Provide the (x, y) coordinate of the cell's center where the given text is located.  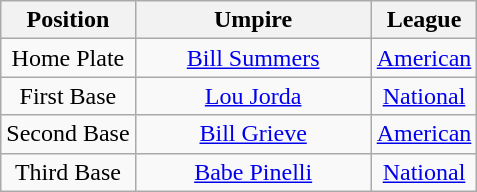
Second Base (68, 134)
Third Base (68, 172)
Umpire (253, 20)
Bill Summers (253, 58)
League (424, 20)
Home Plate (68, 58)
First Base (68, 96)
Position (68, 20)
Lou Jorda (253, 96)
Babe Pinelli (253, 172)
Bill Grieve (253, 134)
